Capture the cell that displays the provided text and extract its (X, Y) central coordinate. 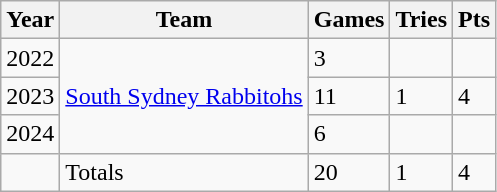
Totals (184, 172)
Games (349, 20)
20 (349, 172)
South Sydney Rabbitohs (184, 96)
6 (349, 134)
2023 (30, 96)
2022 (30, 58)
Team (184, 20)
3 (349, 58)
Tries (422, 20)
Year (30, 20)
11 (349, 96)
2024 (30, 134)
Pts (474, 20)
